From the cell containing the given text, extract its center point as [x, y] coordinate. 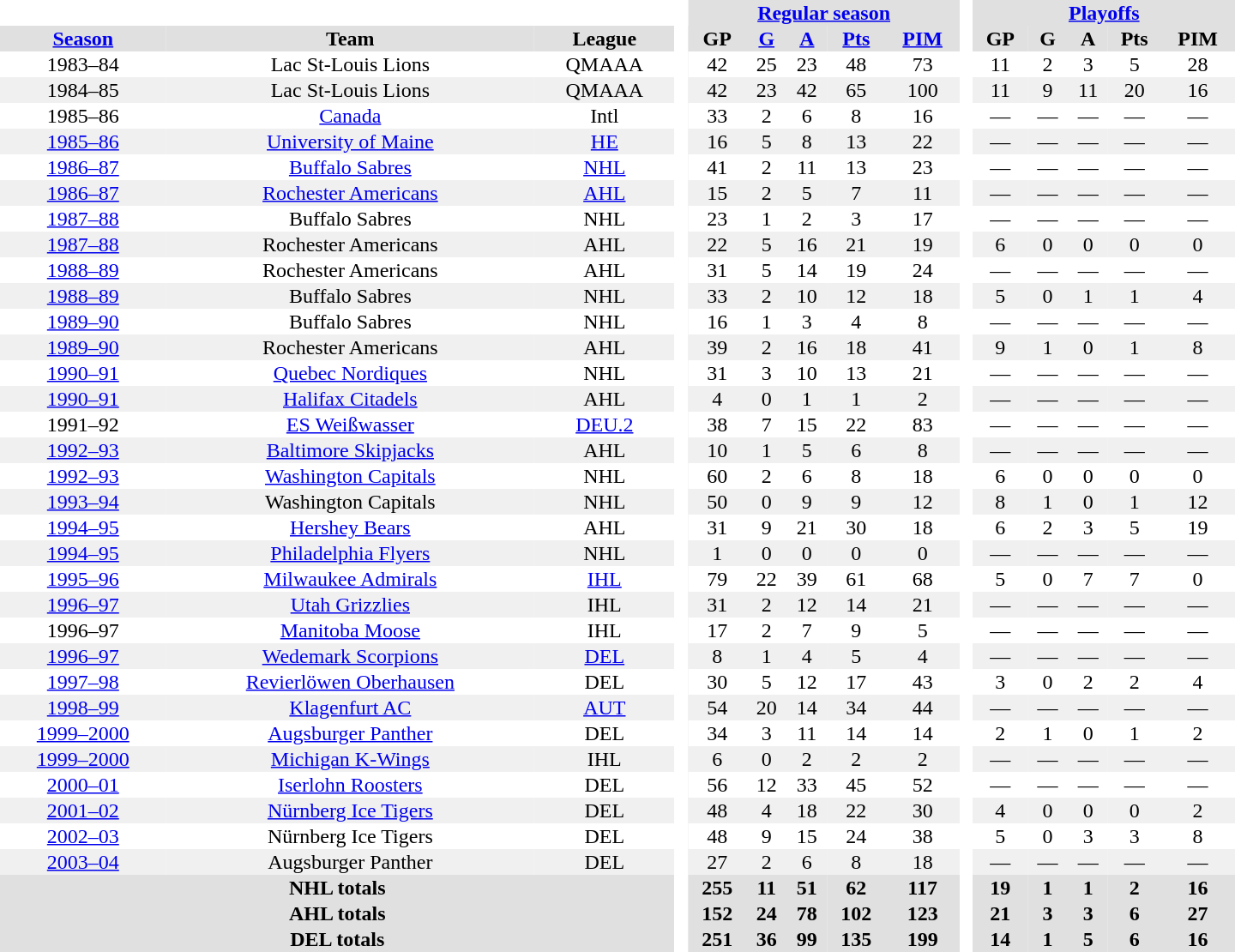
44 [923, 708]
83 [923, 425]
51 [806, 888]
Philadelphia Flyers [351, 553]
Wedemark Scorpions [351, 656]
73 [923, 64]
1998–99 [83, 708]
28 [1197, 64]
2000–01 [83, 785]
68 [923, 579]
Season [83, 39]
DEL totals [337, 939]
61 [856, 579]
52 [923, 785]
HE [604, 142]
251 [717, 939]
Team [351, 39]
54 [717, 708]
Quebec Nordiques [351, 373]
Utah Grizzlies [351, 605]
45 [856, 785]
1995–96 [83, 579]
99 [806, 939]
152 [717, 913]
Intl [604, 116]
Baltimore Skipjacks [351, 450]
100 [923, 90]
NHL totals [337, 888]
Manitoba Moose [351, 630]
1997–98 [83, 682]
79 [717, 579]
Revierlöwen Oberhausen [351, 682]
Playoffs [1105, 13]
135 [856, 939]
2003–04 [83, 862]
AUT [604, 708]
Milwaukee Admirals [351, 579]
1984–85 [83, 90]
50 [717, 502]
1983–84 [83, 64]
117 [923, 888]
2002–03 [83, 836]
Canada [351, 116]
78 [806, 913]
1993–94 [83, 502]
65 [856, 90]
102 [856, 913]
Hershey Bears [351, 527]
DEU.2 [604, 425]
123 [923, 913]
36 [767, 939]
Regular season [823, 13]
Iserlohn Roosters [351, 785]
25 [767, 64]
1991–92 [83, 425]
56 [717, 785]
AHL totals [337, 913]
62 [856, 888]
43 [923, 682]
2001–02 [83, 810]
League [604, 39]
199 [923, 939]
Halifax Citadels [351, 399]
255 [717, 888]
University of Maine [351, 142]
ES Weißwasser [351, 425]
60 [717, 476]
Michigan K-Wings [351, 759]
Klagenfurt AC [351, 708]
